For the text-containing cell, return its midpoint in [X, Y] coordinate format. 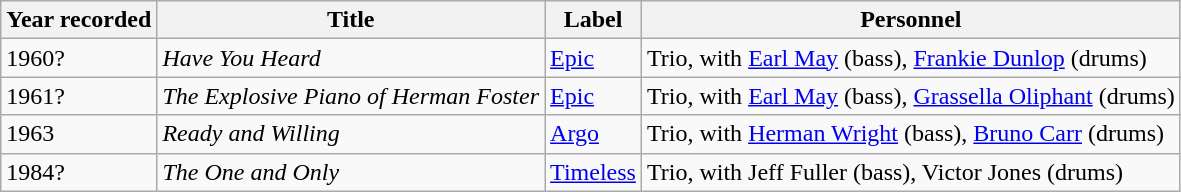
Personnel [910, 20]
Trio, with Earl May (bass), Grassella Oliphant (drums) [910, 96]
Trio, with Earl May (bass), Frankie Dunlop (drums) [910, 58]
Ready and Willing [351, 134]
Trio, with Jeff Fuller (bass), Victor Jones (drums) [910, 172]
1984? [79, 172]
Label [594, 20]
Year recorded [79, 20]
1963 [79, 134]
Argo [594, 134]
1960? [79, 58]
Timeless [594, 172]
Title [351, 20]
1961? [79, 96]
Trio, with Herman Wright (bass), Bruno Carr (drums) [910, 134]
Have You Heard [351, 58]
The Explosive Piano of Herman Foster [351, 96]
The One and Only [351, 172]
